Capture the cell that displays the provided text and extract its (x, y) central coordinate. 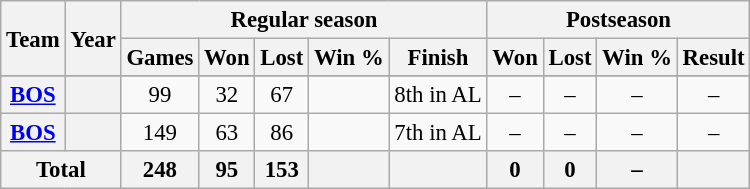
95 (227, 170)
8th in AL (438, 95)
Postseason (618, 20)
63 (227, 133)
Games (160, 58)
99 (160, 95)
Finish (438, 58)
67 (282, 95)
Total (61, 170)
32 (227, 95)
Team (33, 38)
248 (160, 170)
153 (282, 170)
149 (160, 133)
Year (93, 38)
Regular season (304, 20)
86 (282, 133)
Result (714, 58)
7th in AL (438, 133)
